Find where the given text appears and provide that cell's center as [X, Y] coordinate. 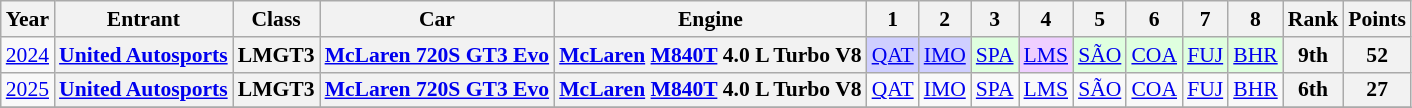
2 [945, 19]
Rank [1314, 19]
Car [438, 19]
Engine [710, 19]
7 [1205, 19]
8 [1256, 19]
2025 [28, 90]
Class [276, 19]
27 [1377, 90]
6th [1314, 90]
3 [995, 19]
Points [1377, 19]
5 [1100, 19]
Entrant [144, 19]
52 [1377, 55]
4 [1046, 19]
6 [1154, 19]
9th [1314, 55]
2024 [28, 55]
Year [28, 19]
1 [893, 19]
